From the cell containing the given text, extract its center point as [x, y] coordinate. 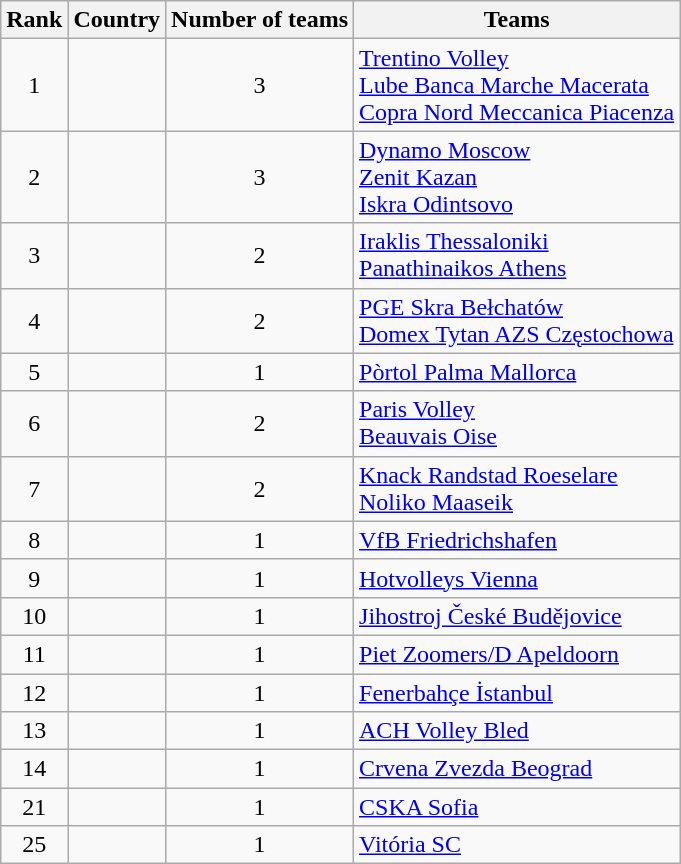
6 [34, 424]
VfB Friedrichshafen [517, 540]
5 [34, 372]
4 [34, 320]
Hotvolleys Vienna [517, 578]
Jihostroj České Budějovice [517, 616]
Piet Zoomers/D Apeldoorn [517, 654]
Fenerbahçe İstanbul [517, 693]
Pòrtol Palma Mallorca [517, 372]
Paris Volley Beauvais Oise [517, 424]
8 [34, 540]
25 [34, 845]
Teams [517, 20]
7 [34, 488]
9 [34, 578]
13 [34, 731]
14 [34, 769]
Country [117, 20]
Number of teams [260, 20]
21 [34, 807]
Trentino Volley Lube Banca Marche Macerata Copra Nord Meccanica Piacenza [517, 85]
10 [34, 616]
12 [34, 693]
Dynamo Moscow Zenit Kazan Iskra Odintsovo [517, 177]
Knack Randstad Roeselare Noliko Maaseik [517, 488]
Crvena Zvezda Beograd [517, 769]
PGE Skra Bełchatów Domex Tytan AZS Częstochowa [517, 320]
11 [34, 654]
Iraklis Thessaloniki Panathinaikos Athens [517, 256]
ACH Volley Bled [517, 731]
Rank [34, 20]
Vitória SC [517, 845]
CSKA Sofia [517, 807]
